Scan for the cell matching the given text and deliver its [x, y] coordinate at center. 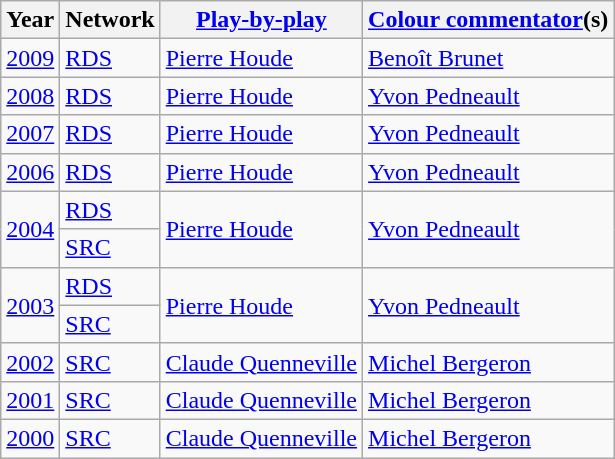
2008 [30, 96]
Network [110, 20]
2007 [30, 134]
2002 [30, 362]
2000 [30, 438]
2004 [30, 229]
2009 [30, 58]
Year [30, 20]
2001 [30, 400]
Benoît Brunet [488, 58]
Colour commentator(s) [488, 20]
2003 [30, 305]
Play-by-play [261, 20]
2006 [30, 172]
